Search for the cell housing the specified text and yield its (X, Y) center coordinate. 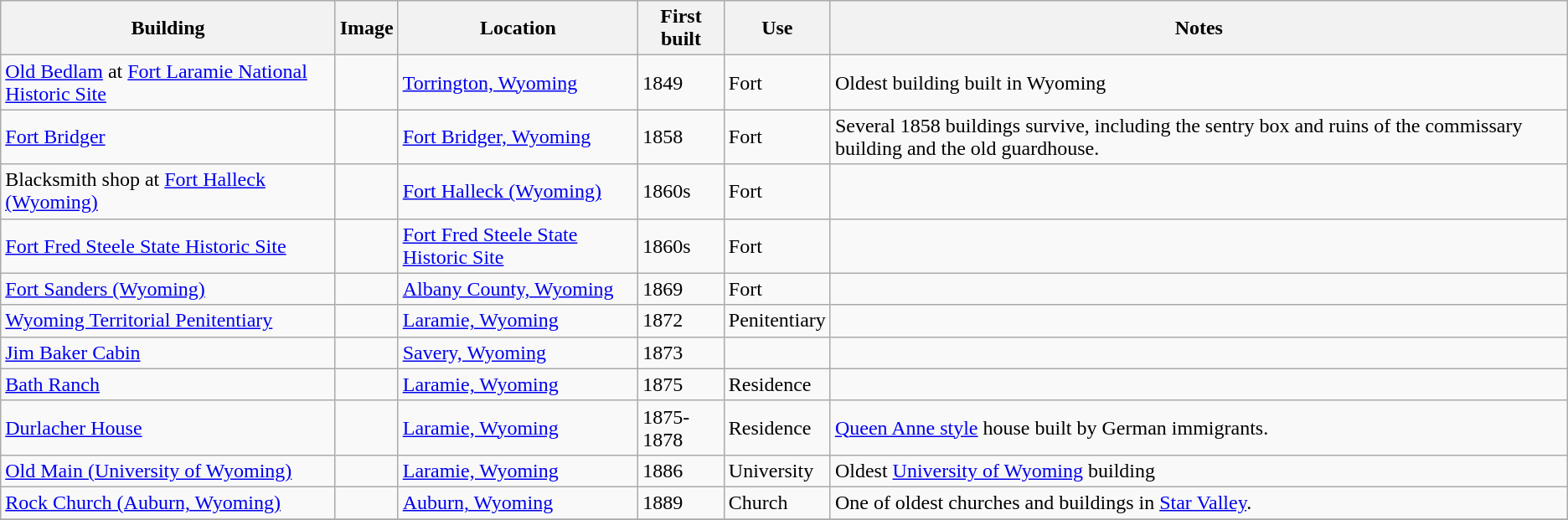
Penitentiary (777, 321)
Blacksmith shop at Fort Halleck (Wyoming) (168, 191)
Jim Baker Cabin (168, 353)
Durlacher House (168, 427)
Use (777, 28)
One of oldest churches and buildings in Star Valley. (1199, 502)
Auburn, Wyoming (518, 502)
Notes (1199, 28)
Building (168, 28)
Oldest building built in Wyoming (1199, 82)
Fort Bridger (168, 137)
Image (367, 28)
Wyoming Territorial Penitentiary (168, 321)
1889 (682, 502)
Savery, Wyoming (518, 353)
1873 (682, 353)
University (777, 471)
1875-1878 (682, 427)
Queen Anne style house built by German immigrants. (1199, 427)
Fort Halleck (Wyoming) (518, 191)
Rock Church (Auburn, Wyoming) (168, 502)
First built (682, 28)
1872 (682, 321)
Oldest University of Wyoming building (1199, 471)
1875 (682, 384)
Old Main (University of Wyoming) (168, 471)
Old Bedlam at Fort Laramie National Historic Site (168, 82)
Church (777, 502)
Fort Bridger, Wyoming (518, 137)
Location (518, 28)
Several 1858 buildings survive, including the sentry box and ruins of the commissary building and the old guardhouse. (1199, 137)
1869 (682, 289)
Albany County, Wyoming (518, 289)
Bath Ranch (168, 384)
1886 (682, 471)
1858 (682, 137)
Fort Sanders (Wyoming) (168, 289)
1849 (682, 82)
Torrington, Wyoming (518, 82)
